Identify which cell holds the provided text, then report its [X, Y] central coordinate. 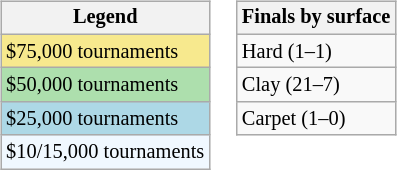
Legend [105, 18]
Finals by surface [316, 18]
Clay (21–7) [316, 85]
Carpet (1–0) [316, 119]
$25,000 tournaments [105, 119]
$75,000 tournaments [105, 51]
$10/15,000 tournaments [105, 152]
$50,000 tournaments [105, 85]
Hard (1–1) [316, 51]
